Output the (x, y) coordinate of the center of the cell containing the given text.  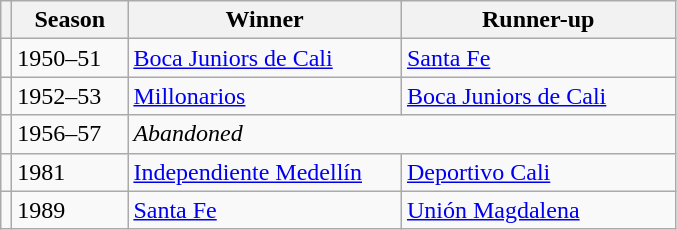
1956–57 (70, 134)
Winner (265, 20)
Unión Magdalena (538, 210)
1950–51 (70, 58)
1981 (70, 172)
Independiente Medellín (265, 172)
Season (70, 20)
Runner-up (538, 20)
Millonarios (265, 96)
Abandoned (402, 134)
1952–53 (70, 96)
1989 (70, 210)
Deportivo Cali (538, 172)
